Detect which cell encompasses the target text, then output its (x, y) center coordinate. 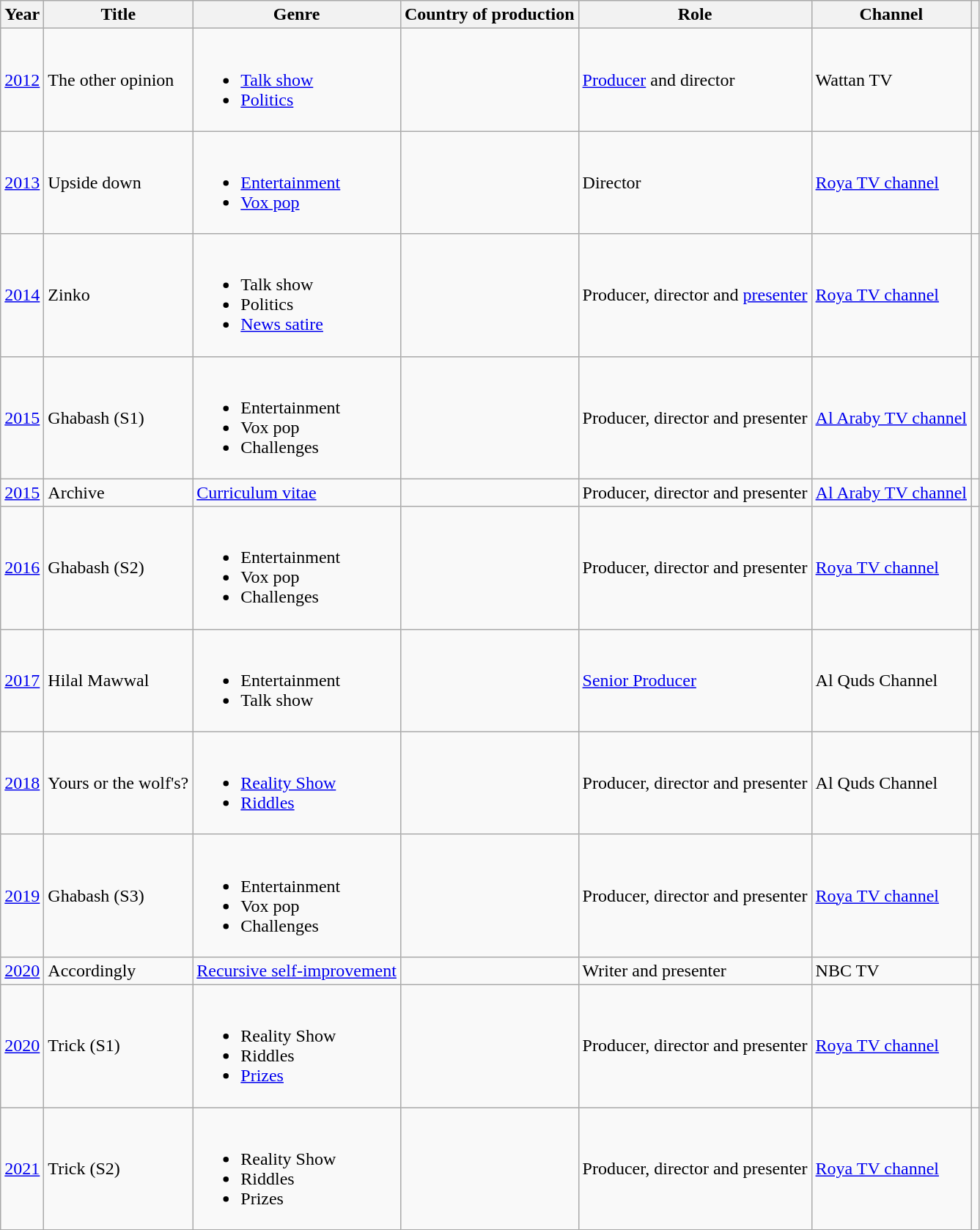
2014 (22, 295)
Wattan TV (891, 80)
Director (695, 183)
The other opinion (119, 80)
Hilal Mawwal (119, 680)
Trick (S1) (119, 1045)
2016 (22, 567)
Year (22, 15)
Zinko (119, 295)
EntertainmentTalk show (297, 680)
Yours or the wolf's? (119, 783)
Senior Producer (695, 680)
Title (119, 15)
EntertainmentVox pop (297, 183)
2017 (22, 680)
Talk showPolitics (297, 80)
Upside down (119, 183)
Trick (S2) (119, 1168)
Channel (891, 15)
Writer and presenter (695, 971)
Country of production (490, 15)
Producer and director (695, 80)
Ghabash (S3) (119, 896)
Archive (119, 493)
2012 (22, 80)
2019 (22, 896)
2018 (22, 783)
Reality ShowRiddles (297, 783)
2021 (22, 1168)
Genre (297, 15)
Role (695, 15)
2013 (22, 183)
Talk showPoliticsNews satire (297, 295)
Accordingly (119, 971)
Ghabash (S1) (119, 418)
NBC TV (891, 971)
Recursive self-improvement (297, 971)
Curriculum vitae (297, 493)
Ghabash (S2) (119, 567)
